For the text-containing cell, return its midpoint in (X, Y) coordinate format. 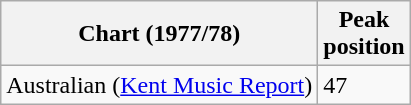
Australian (Kent Music Report) (160, 85)
Chart (1977/78) (160, 34)
Peakposition (364, 34)
47 (364, 85)
